Pinpoint the cell where the given text exists, returning its [X, Y] midpoint coordinate. 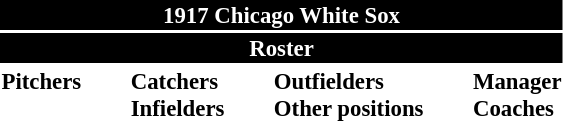
1917 Chicago White Sox [282, 15]
Roster [282, 48]
